Find where the given text appears and provide that cell's center as [x, y] coordinate. 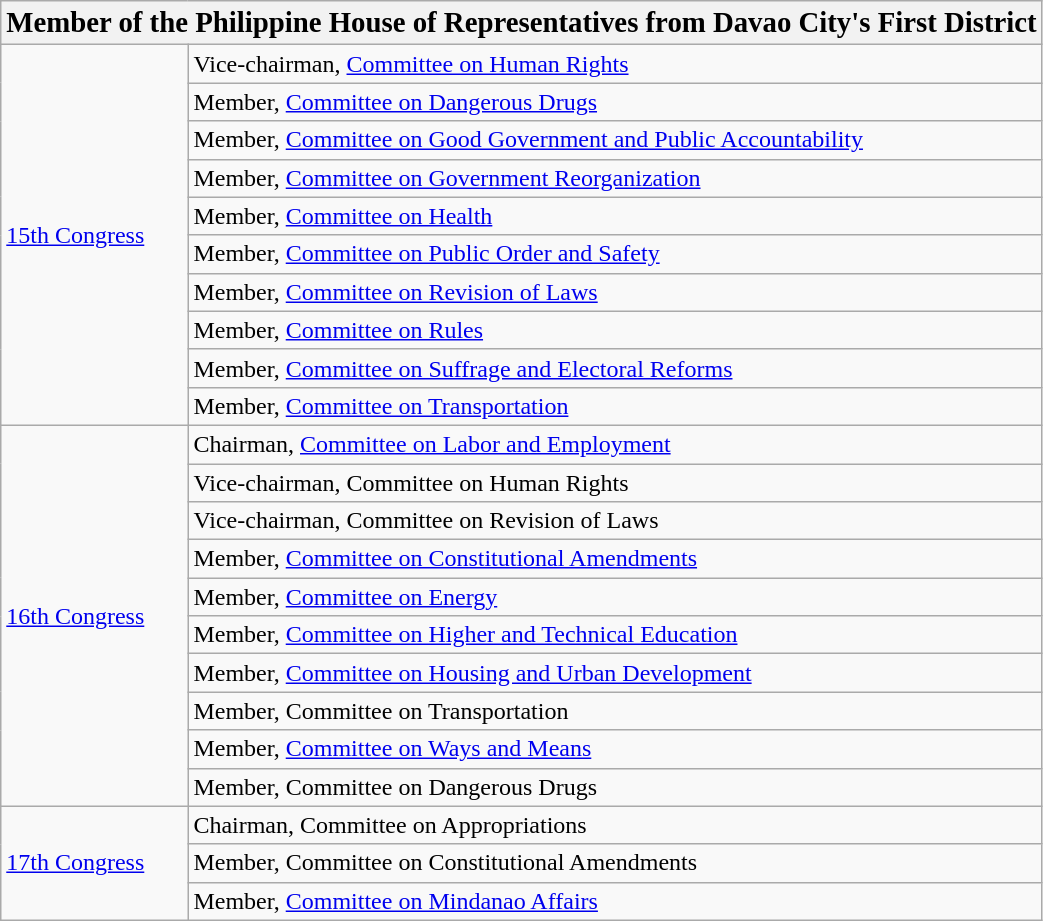
Member, Committee on Government Reorganization [615, 178]
Vice-chairman, Committee on Revision of Laws [615, 521]
Member, Committee on Rules [615, 330]
Member, Committee on Suffrage and Electoral Reforms [615, 368]
Member, Committee on Energy [615, 597]
17th Congress [94, 863]
Chairman, Committee on Labor and Employment [615, 444]
Member, Committee on Ways and Means [615, 749]
Member, Committee on Public Order and Safety [615, 254]
15th Congress [94, 236]
Member, Committee on Health [615, 216]
Member of the Philippine House of Representatives from Davao City's First District [522, 23]
Member, Committee on Housing and Urban Development [615, 673]
Member, Committee on Revision of Laws [615, 292]
Member, Committee on Mindanao Affairs [615, 901]
Member, Committee on Good Government and Public Accountability [615, 140]
Member, Committee on Higher and Technical Education [615, 635]
16th Congress [94, 616]
Chairman, Committee on Appropriations [615, 825]
